Pinpoint the cell where the given text exists, returning its [x, y] midpoint coordinate. 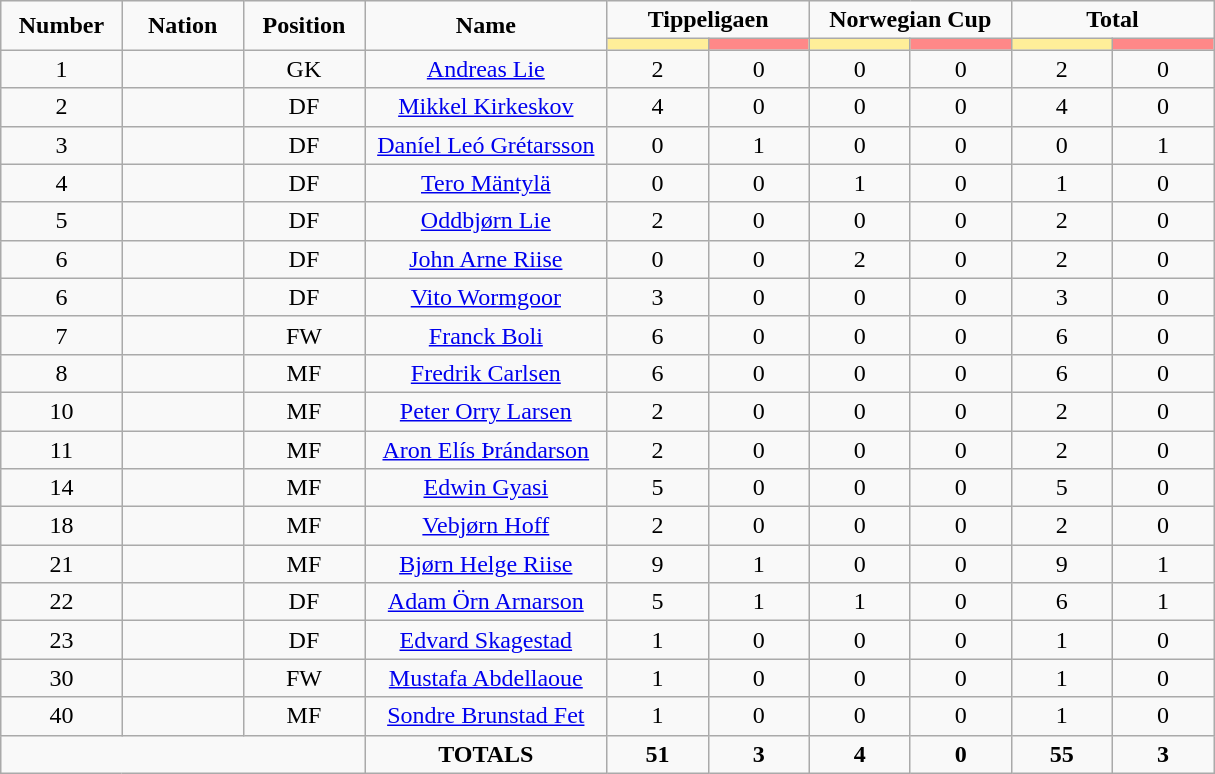
Mustafa Abdellaoue [486, 678]
Vito Wormgoor [486, 297]
Adam Örn Arnarson [486, 602]
Fredrik Carlsen [486, 373]
Edvard Skagestad [486, 640]
Oddbjørn Lie [486, 221]
18 [62, 526]
Bjørn Helge Riise [486, 564]
Daníel Leó Grétarsson [486, 145]
10 [62, 411]
22 [62, 602]
55 [1062, 754]
Peter Orry Larsen [486, 411]
Vebjørn Hoff [486, 526]
Franck Boli [486, 335]
Tero Mäntylä [486, 183]
Aron Elís Þrándarson [486, 449]
GK [304, 69]
Total [1112, 20]
Sondre Brunstad Fet [486, 716]
TOTALS [486, 754]
Number [62, 26]
Andreas Lie [486, 69]
Edwin Gyasi [486, 488]
11 [62, 449]
Norwegian Cup [910, 20]
23 [62, 640]
Mikkel Kirkeskov [486, 107]
14 [62, 488]
Tippeligaen [708, 20]
Name [486, 26]
30 [62, 678]
8 [62, 373]
John Arne Riise [486, 259]
51 [658, 754]
Nation [182, 26]
Position [304, 26]
7 [62, 335]
40 [62, 716]
21 [62, 564]
